Scan for the cell matching the given text and deliver its [x, y] coordinate at center. 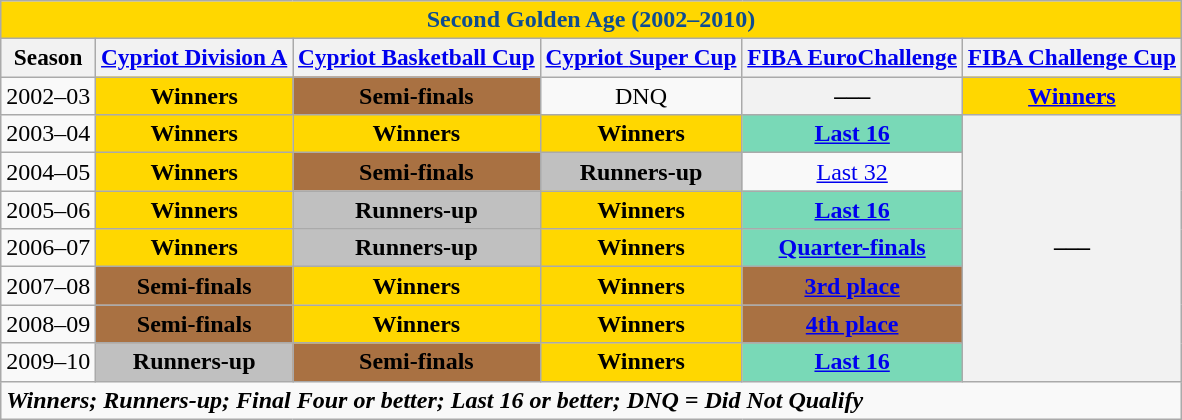
DNQ [641, 96]
Quarter-finals [852, 248]
2005–06 [48, 210]
2008–09 [48, 324]
Season [48, 58]
4th place [852, 324]
Second Golden Age (2002–2010) [592, 20]
2004–05 [48, 172]
Last 32 [852, 172]
2007–08 [48, 286]
Cypriot Basketball Cup [416, 58]
Cypriot Super Cup [641, 58]
FIBA EuroChallenge [852, 58]
Cypriot Division A [194, 58]
2003–04 [48, 134]
2006–07 [48, 248]
FIBA Challenge Cup [1072, 58]
3rd place [852, 286]
2009–10 [48, 362]
2002–03 [48, 96]
Winners; Runners-up; Final Four or better; Last 16 or better; DNQ = Did Not Qualify [592, 400]
